Return the (X, Y) coordinate for the center point of the cell that contains the specified text.  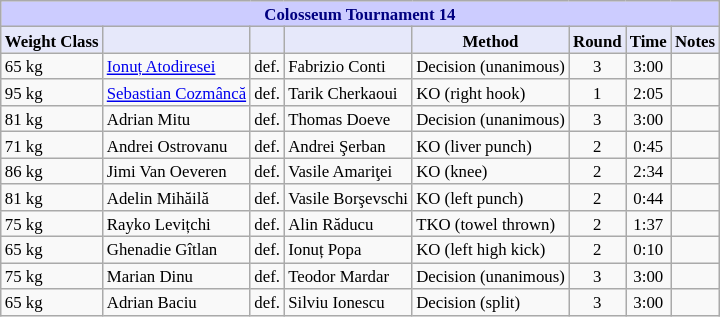
Weight Class (52, 40)
Thomas Doeve (348, 119)
Silviu Ionescu (348, 302)
Decision (split) (490, 302)
Time (648, 40)
KO (left high kick) (490, 250)
Notes (695, 40)
Andrei Şerban (348, 145)
Teodor Mardar (348, 276)
Adrian Baciu (177, 302)
Marian Dinu (177, 276)
Colosseum Tournament 14 (360, 14)
Tarik Cherkaoui (348, 93)
KO (knee) (490, 171)
Fabrizio Conti (348, 66)
Ghenadie Gîtlan (177, 250)
0:10 (648, 250)
KO (liver punch) (490, 145)
1 (598, 93)
Adrian Mitu (177, 119)
Ionuț Popa (348, 250)
Jimi Van Oeveren (177, 171)
1:37 (648, 224)
2:34 (648, 171)
0:44 (648, 197)
Rayko Levițchi (177, 224)
Sebastian Cozmâncă (177, 93)
Andrei Ostrovanu (177, 145)
Vasile Amariţei (348, 171)
0:45 (648, 145)
2:05 (648, 93)
86 kg (52, 171)
71 kg (52, 145)
KO (left punch) (490, 197)
Method (490, 40)
TKO (towel thrown) (490, 224)
Ionuț Atodiresei (177, 66)
Adelin Mihăilă (177, 197)
Round (598, 40)
KO (right hook) (490, 93)
95 kg (52, 93)
Vasile Borşevschi (348, 197)
Alin Răducu (348, 224)
